Pinpoint the cell where the given text exists, returning its (X, Y) midpoint coordinate. 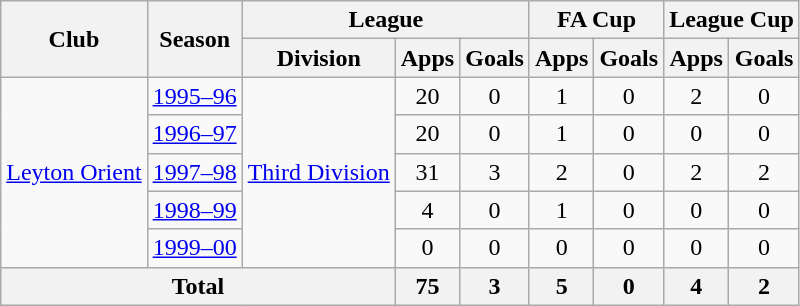
League (386, 20)
Leyton Orient (74, 172)
1995–96 (194, 96)
Division (318, 58)
75 (427, 286)
Club (74, 39)
1997–98 (194, 172)
Season (194, 39)
FA Cup (596, 20)
1996–97 (194, 134)
5 (561, 286)
Third Division (318, 172)
31 (427, 172)
League Cup (732, 20)
Total (198, 286)
1998–99 (194, 210)
1999–00 (194, 248)
